Detect which cell encompasses the target text, then output its (x, y) center coordinate. 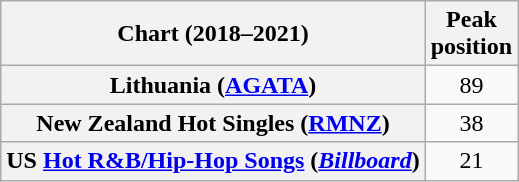
89 (471, 85)
38 (471, 123)
Peakposition (471, 34)
US Hot R&B/Hip-Hop Songs (Billboard) (213, 161)
21 (471, 161)
Chart (2018–2021) (213, 34)
New Zealand Hot Singles (RMNZ) (213, 123)
Lithuania (AGATA) (213, 85)
